For the text-containing cell, return its midpoint in [X, Y] coordinate format. 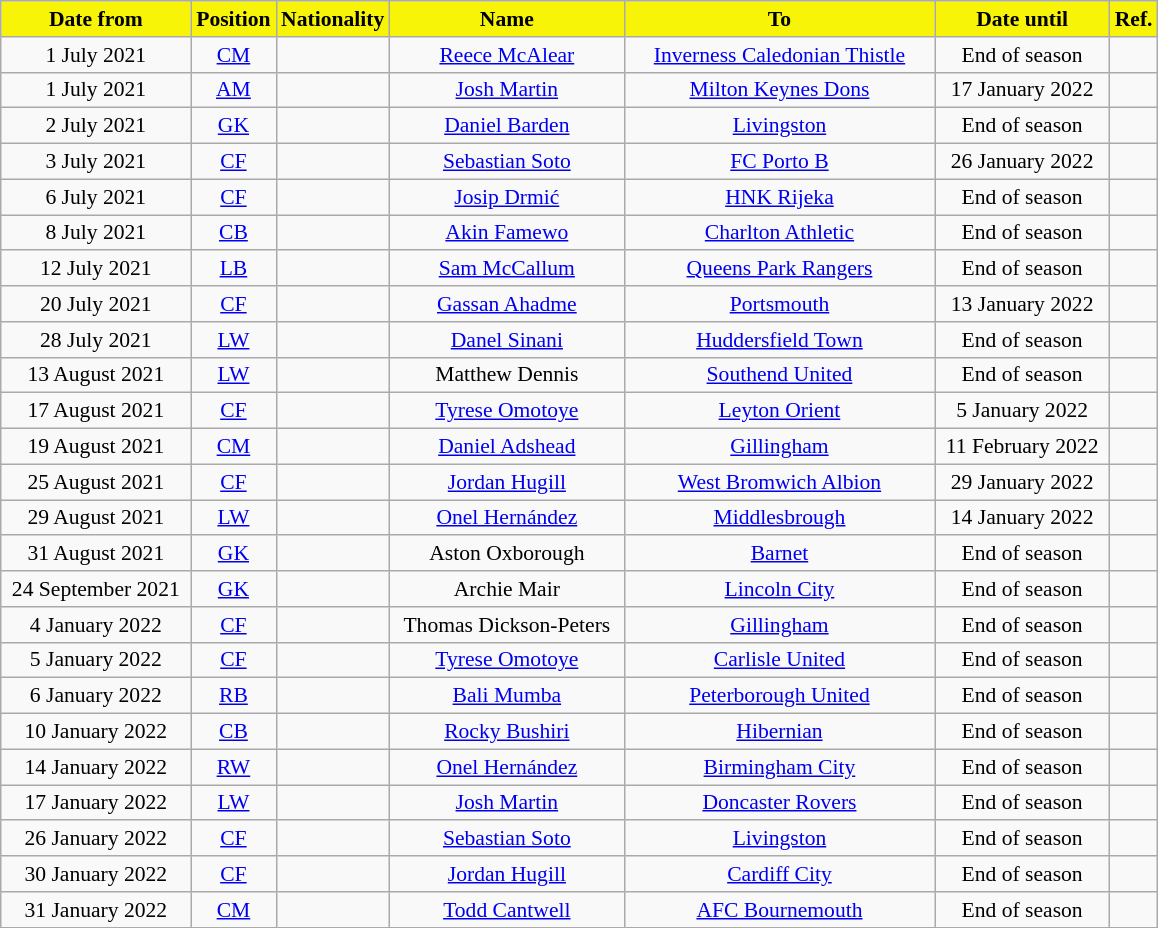
Hibernian [779, 732]
17 August 2021 [96, 411]
31 August 2021 [96, 554]
Doncaster Rovers [779, 803]
Queens Park Rangers [779, 269]
13 August 2021 [96, 375]
6 January 2022 [96, 696]
3 July 2021 [96, 162]
HNK Rijeka [779, 197]
Josip Drmić [506, 197]
Peterborough United [779, 696]
Lincoln City [779, 589]
Southend United [779, 375]
2 July 2021 [96, 126]
Position [234, 19]
Todd Cantwell [506, 910]
12 July 2021 [96, 269]
Thomas Dickson-Peters [506, 625]
31 January 2022 [96, 910]
Date from [96, 19]
8 July 2021 [96, 233]
Bali Mumba [506, 696]
29 August 2021 [96, 518]
Daniel Adshead [506, 447]
Portsmouth [779, 304]
20 July 2021 [96, 304]
West Bromwich Albion [779, 482]
AM [234, 90]
24 September 2021 [96, 589]
RB [234, 696]
Aston Oxborough [506, 554]
10 January 2022 [96, 732]
30 January 2022 [96, 874]
Ref. [1134, 19]
4 January 2022 [96, 625]
LB [234, 269]
Daniel Barden [506, 126]
Rocky Bushiri [506, 732]
19 August 2021 [96, 447]
Reece McAlear [506, 55]
Matthew Dennis [506, 375]
Milton Keynes Dons [779, 90]
Barnet [779, 554]
Danel Sinani [506, 340]
Leyton Orient [779, 411]
Carlisle United [779, 660]
Inverness Caledonian Thistle [779, 55]
Nationality [332, 19]
To [779, 19]
11 February 2022 [1022, 447]
RW [234, 767]
25 August 2021 [96, 482]
28 July 2021 [96, 340]
Name [506, 19]
Gassan Ahadme [506, 304]
Cardiff City [779, 874]
29 January 2022 [1022, 482]
Archie Mair [506, 589]
6 July 2021 [96, 197]
Charlton Athletic [779, 233]
Middlesbrough [779, 518]
FC Porto B [779, 162]
13 January 2022 [1022, 304]
Sam McCallum [506, 269]
Akin Famewo [506, 233]
AFC Bournemouth [779, 910]
Birmingham City [779, 767]
Date until [1022, 19]
Huddersfield Town [779, 340]
